Output the (x, y) coordinate of the center of the cell containing the given text.  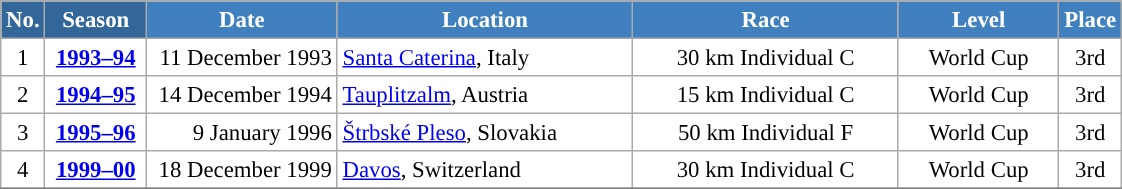
1 (23, 58)
Santa Caterina, Italy (485, 58)
Season (96, 20)
4 (23, 170)
Davos, Switzerland (485, 170)
Location (485, 20)
Tauplitzalm, Austria (485, 95)
18 December 1999 (242, 170)
Race (766, 20)
1999–00 (96, 170)
1993–94 (96, 58)
1994–95 (96, 95)
14 December 1994 (242, 95)
Date (242, 20)
Štrbské Pleso, Slovakia (485, 133)
2 (23, 95)
1995–96 (96, 133)
9 January 1996 (242, 133)
11 December 1993 (242, 58)
No. (23, 20)
50 km Individual F (766, 133)
Level (978, 20)
15 km Individual C (766, 95)
Place (1090, 20)
3 (23, 133)
